Output the [x, y] coordinate of the center of the cell containing the given text.  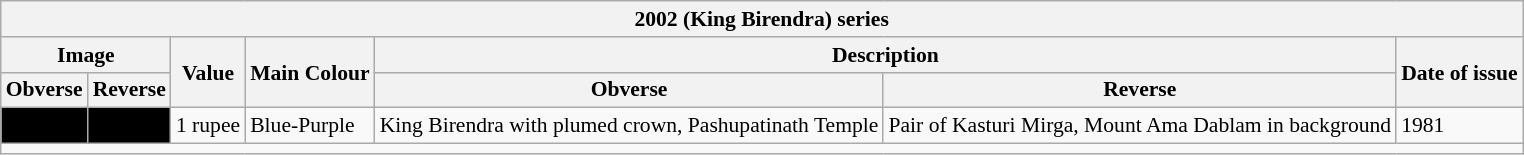
Main Colour [310, 72]
Value [208, 72]
Description [886, 55]
2002 (King Birendra) series [762, 19]
1981 [1459, 126]
1 rupee [208, 126]
King Birendra with plumed crown, Pashupatinath Temple [630, 126]
Blue-Purple [310, 126]
Date of issue [1459, 72]
Image [86, 55]
Pair of Kasturi Mirga, Mount Ama Dablam in background [1140, 126]
